Capture the cell that displays the provided text and extract its [X, Y] central coordinate. 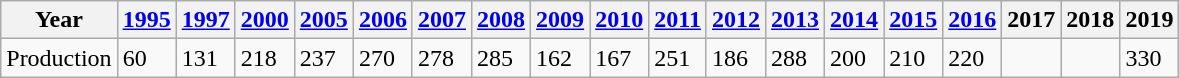
131 [206, 58]
2012 [736, 20]
218 [264, 58]
2007 [442, 20]
2014 [854, 20]
2018 [1090, 20]
2000 [264, 20]
251 [678, 58]
2013 [796, 20]
2011 [678, 20]
2005 [324, 20]
200 [854, 58]
288 [796, 58]
1997 [206, 20]
220 [972, 58]
278 [442, 58]
270 [382, 58]
2006 [382, 20]
285 [502, 58]
2015 [914, 20]
Production [59, 58]
186 [736, 58]
162 [560, 58]
330 [1150, 58]
1995 [146, 20]
237 [324, 58]
60 [146, 58]
2009 [560, 20]
2016 [972, 20]
210 [914, 58]
2008 [502, 20]
Year [59, 20]
2010 [620, 20]
2017 [1032, 20]
2019 [1150, 20]
167 [620, 58]
